Determine the [X, Y] coordinate at the center of the cell enclosing the given text.  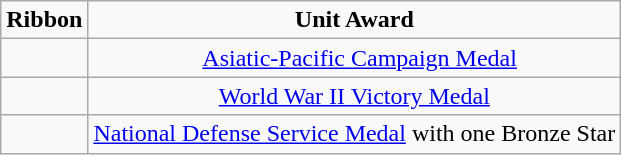
Ribbon [44, 20]
National Defense Service Medal with one Bronze Star [354, 134]
World War II Victory Medal [354, 96]
Asiatic-Pacific Campaign Medal [354, 58]
Unit Award [354, 20]
